Extract the [X, Y] coordinate from the center of the cell holding the provided text.  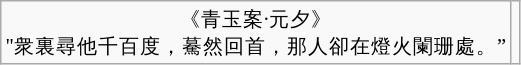
《青玉案·元夕》"衆裏尋他千百度，驀然回首，那人卻在燈火闌珊處。” [256, 32]
